Search for the cell housing the specified text and yield its (X, Y) center coordinate. 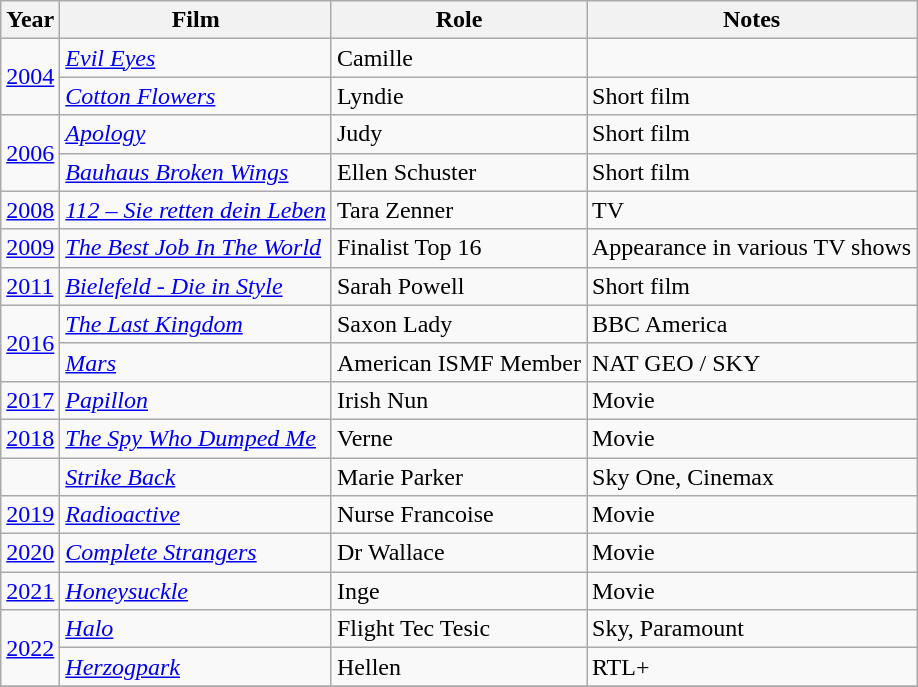
Papillon (196, 400)
Hellen (458, 667)
112 – Sie retten dein Leben (196, 210)
The Last Kingdom (196, 324)
Camille (458, 58)
2017 (30, 400)
American ISMF Member (458, 362)
RTL+ (751, 667)
Sky, Paramount (751, 629)
Evil Eyes (196, 58)
2006 (30, 153)
Apology (196, 134)
Honeysuckle (196, 591)
Tara Zenner (458, 210)
TV (751, 210)
2018 (30, 438)
Judy (458, 134)
2009 (30, 248)
Notes (751, 20)
NAT GEO / SKY (751, 362)
Appearance in various TV shows (751, 248)
Film (196, 20)
2021 (30, 591)
Irish Nun (458, 400)
Halo (196, 629)
Marie Parker (458, 477)
Role (458, 20)
2019 (30, 515)
Complete Strangers (196, 553)
2004 (30, 77)
Saxon Lady (458, 324)
2016 (30, 343)
Herzogpark (196, 667)
Nurse Francoise (458, 515)
Bauhaus Broken Wings (196, 172)
Ellen Schuster (458, 172)
BBC America (751, 324)
The Spy Who Dumped Me (196, 438)
2011 (30, 286)
Dr Wallace (458, 553)
2022 (30, 648)
The Best Job In The World (196, 248)
Lyndie (458, 96)
Strike Back (196, 477)
Mars (196, 362)
Sky One, Cinemax (751, 477)
Inge (458, 591)
Flight Tec Tesic (458, 629)
Radioactive (196, 515)
Sarah Powell (458, 286)
Year (30, 20)
Bielefeld - Die in Style (196, 286)
Verne (458, 438)
2020 (30, 553)
Cotton Flowers (196, 96)
2008 (30, 210)
Finalist Top 16 (458, 248)
